Extract the [x, y] coordinate from the center of the cell holding the provided text.  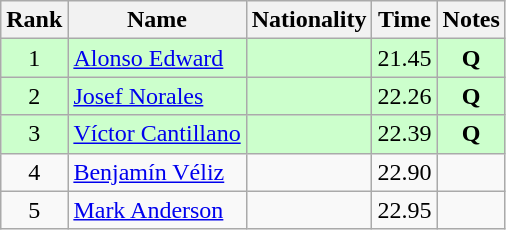
Rank [34, 20]
22.26 [404, 96]
Name [157, 20]
1 [34, 58]
3 [34, 134]
Alonso Edward [157, 58]
4 [34, 172]
5 [34, 210]
22.90 [404, 172]
22.95 [404, 210]
Notes [471, 20]
Nationality [309, 20]
Mark Anderson [157, 210]
2 [34, 96]
Time [404, 20]
21.45 [404, 58]
Víctor Cantillano [157, 134]
Benjamín Véliz [157, 172]
22.39 [404, 134]
Josef Norales [157, 96]
